From the cell containing the given text, extract its center point as (x, y) coordinate. 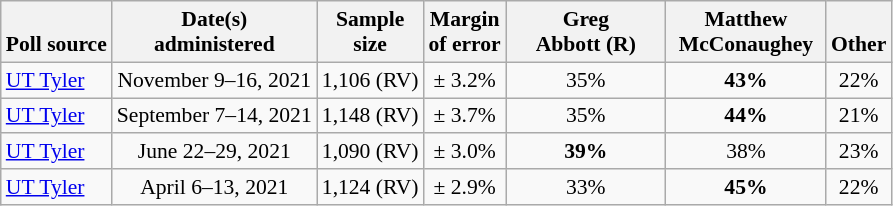
39% (586, 152)
April 6–13, 2021 (214, 187)
± 3.0% (465, 152)
September 7–14, 2021 (214, 116)
Poll source (56, 32)
38% (746, 152)
± 3.7% (465, 116)
23% (858, 152)
1,106 (RV) (370, 80)
Other (858, 32)
1,148 (RV) (370, 116)
± 3.2% (465, 80)
Date(s)administered (214, 32)
33% (586, 187)
MatthewMcConaughey (746, 32)
June 22–29, 2021 (214, 152)
1,124 (RV) (370, 187)
45% (746, 187)
44% (746, 116)
1,090 (RV) (370, 152)
21% (858, 116)
GregAbbott (R) (586, 32)
43% (746, 80)
Marginof error (465, 32)
± 2.9% (465, 187)
November 9–16, 2021 (214, 80)
Samplesize (370, 32)
